Find where the given text appears and provide that cell's center as [x, y] coordinate. 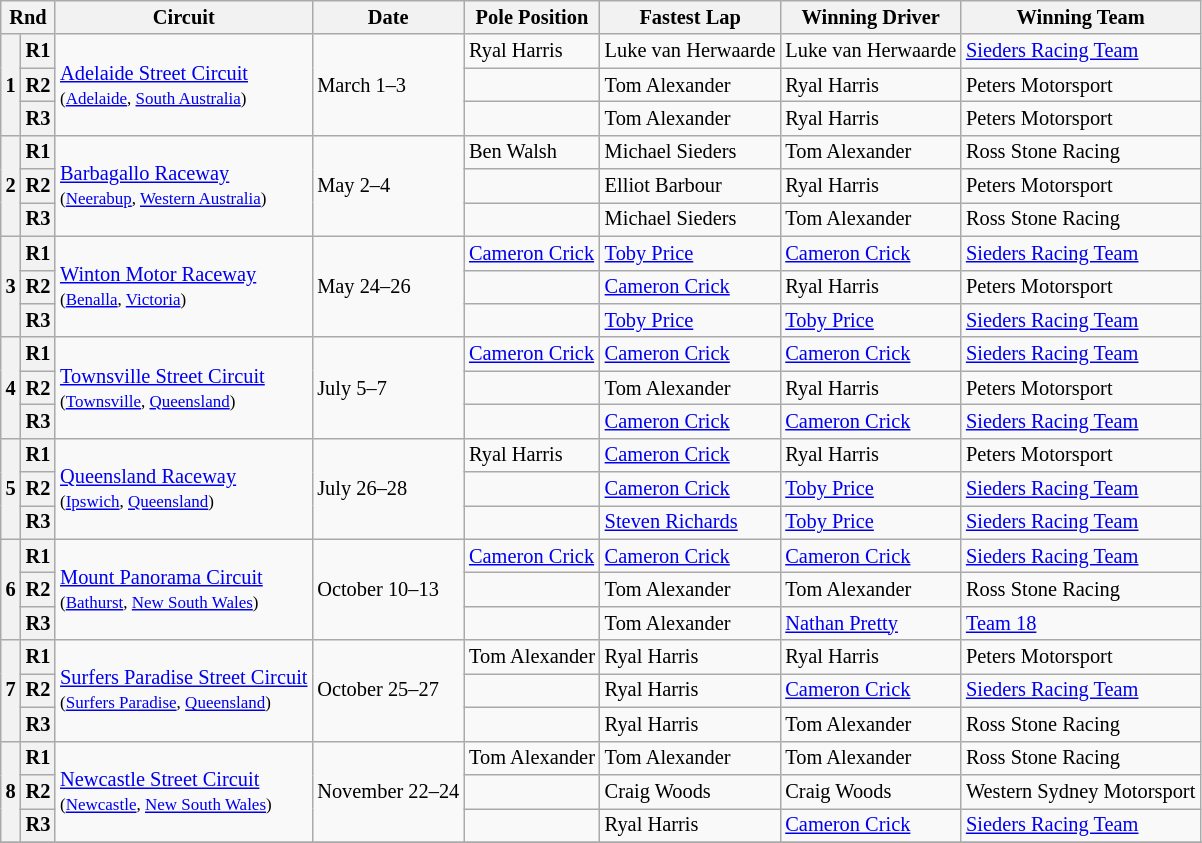
4 [11, 388]
Pole Position [532, 17]
October 25–27 [388, 690]
March 1–3 [388, 84]
3 [11, 286]
Nathan Pretty [870, 623]
October 10–13 [388, 590]
Winning Driver [870, 17]
Date [388, 17]
May 2–4 [388, 186]
November 22–24 [388, 792]
6 [11, 590]
Newcastle Street Circuit(Newcastle, New South Wales) [184, 792]
Adelaide Street Circuit(Adelaide, South Australia) [184, 84]
Queensland Raceway(Ipswich, Queensland) [184, 488]
Team 18 [1080, 623]
July 5–7 [388, 388]
Steven Richards [690, 522]
Winton Motor Raceway(Benalla, Victoria) [184, 286]
Elliot Barbour [690, 186]
Barbagallo Raceway(Neerabup, Western Australia) [184, 186]
Surfers Paradise Street Circuit(Surfers Paradise, Queensland) [184, 690]
8 [11, 792]
May 24–26 [388, 286]
Ben Walsh [532, 152]
Townsville Street Circuit(Townsville, Queensland) [184, 388]
Mount Panorama Circuit(Bathurst, New South Wales) [184, 590]
Winning Team [1080, 17]
Fastest Lap [690, 17]
1 [11, 84]
5 [11, 488]
2 [11, 186]
Circuit [184, 17]
July 26–28 [388, 488]
Western Sydney Motorsport [1080, 791]
7 [11, 690]
Rnd [28, 17]
